Provide the [X, Y] coordinate of the cell's center where the given text is located.  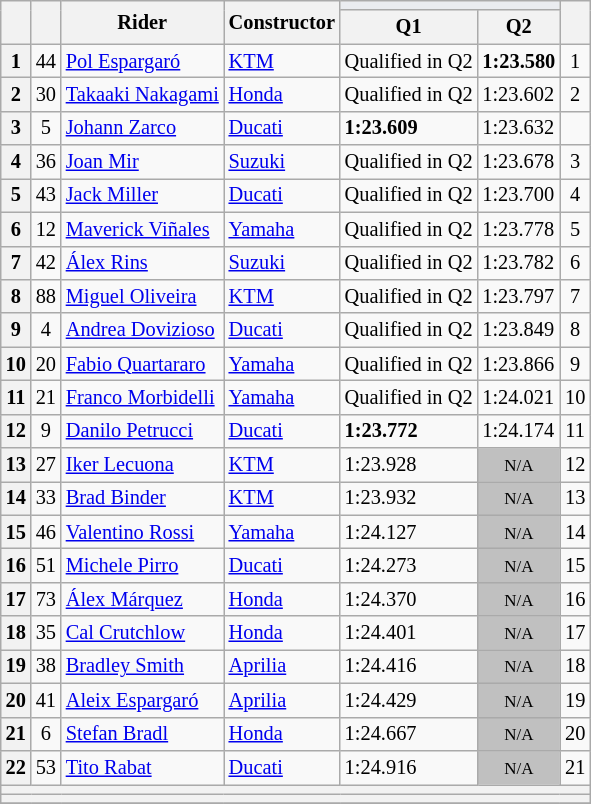
53 [46, 767]
Q2 [518, 27]
30 [46, 94]
1:24.273 [409, 565]
Stefan Bradl [142, 734]
1:23.778 [518, 229]
Constructor [282, 22]
Fabio Quartararo [142, 364]
42 [46, 263]
1:23.797 [518, 296]
1:24.916 [409, 767]
51 [46, 565]
46 [46, 532]
1:23.609 [409, 128]
41 [46, 700]
1:24.401 [409, 633]
Jack Miller [142, 195]
1:24.021 [518, 397]
Takaaki Nakagami [142, 94]
1:23.700 [518, 195]
1:23.932 [409, 498]
Franco Morbidelli [142, 397]
Aleix Espargaró [142, 700]
35 [46, 633]
1:24.174 [518, 431]
43 [46, 195]
Valentino Rossi [142, 532]
1:23.772 [409, 431]
1:24.127 [409, 532]
27 [46, 465]
1:23.849 [518, 330]
Danilo Petrucci [142, 431]
33 [46, 498]
Bradley Smith [142, 666]
Q1 [409, 27]
1:23.678 [518, 162]
1:23.632 [518, 128]
36 [46, 162]
Pol Espargaró [142, 61]
Brad Binder [142, 498]
22 [16, 767]
38 [46, 666]
1:24.370 [409, 599]
88 [46, 296]
Rider [142, 22]
Andrea Dovizioso [142, 330]
1:23.782 [518, 263]
Tito Rabat [142, 767]
44 [46, 61]
Johann Zarco [142, 128]
Álex Márquez [142, 599]
Michele Pirro [142, 565]
Maverick Viñales [142, 229]
Joan Mir [142, 162]
1:24.416 [409, 666]
Álex Rins [142, 263]
Iker Lecuona [142, 465]
1:23.928 [409, 465]
73 [46, 599]
Cal Crutchlow [142, 633]
1:23.580 [518, 61]
1:24.667 [409, 734]
1:24.429 [409, 700]
1:23.602 [518, 94]
Miguel Oliveira [142, 296]
1:23.866 [518, 364]
